Search for the cell housing the specified text and yield its [x, y] center coordinate. 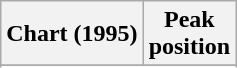
Peakposition [189, 34]
Chart (1995) [72, 34]
